Find where the given text appears and provide that cell's center as (X, Y) coordinate. 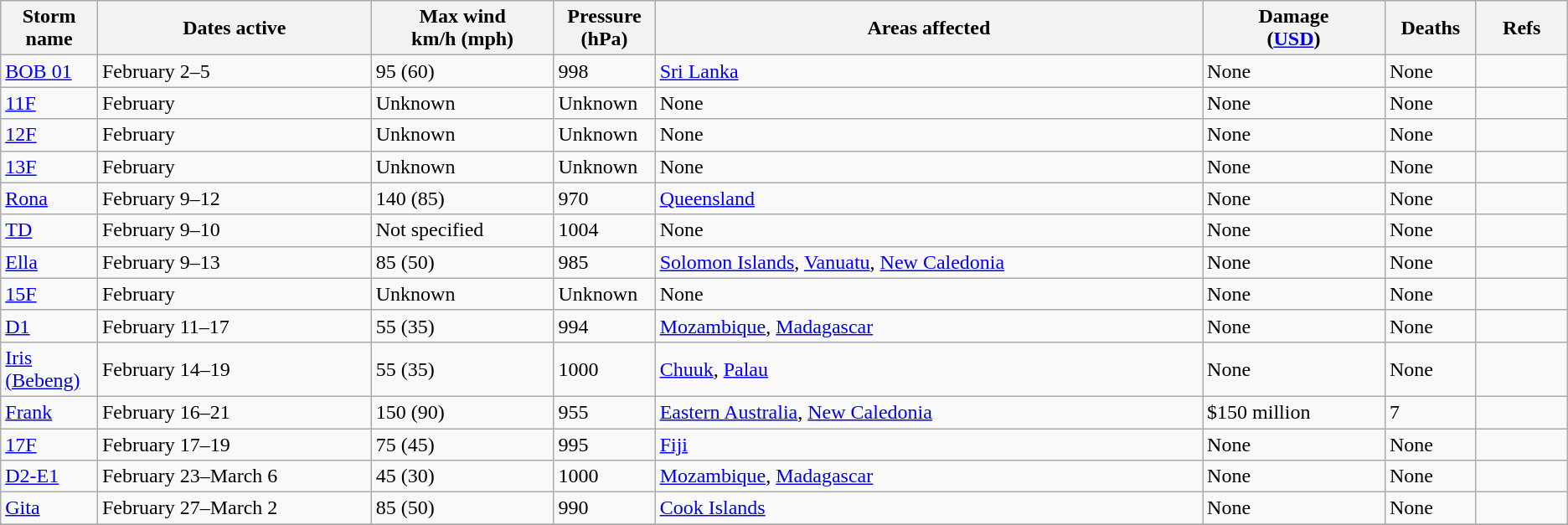
Rona (49, 198)
Solomon Islands, Vanuatu, New Caledonia (928, 262)
Queensland (928, 198)
Damage(USD) (1294, 28)
February 9–13 (235, 262)
7 (1431, 412)
TD (49, 230)
February 2–5 (235, 71)
95 (60) (462, 71)
Storm name (49, 28)
970 (605, 198)
12F (49, 135)
D2-E1 (49, 476)
Frank (49, 412)
Deaths (1431, 28)
February 27–March 2 (235, 508)
Chuuk, Palau (928, 368)
February 9–10 (235, 230)
150 (90) (462, 412)
February 17–19 (235, 445)
45 (30) (462, 476)
Dates active (235, 28)
1004 (605, 230)
February 16–21 (235, 412)
Eastern Australia, New Caledonia (928, 412)
15F (49, 294)
February 14–19 (235, 368)
D1 (49, 326)
998 (605, 71)
Fiji (928, 445)
Refs (1521, 28)
February 11–17 (235, 326)
994 (605, 326)
75 (45) (462, 445)
13F (49, 167)
Cook Islands (928, 508)
$150 million (1294, 412)
955 (605, 412)
Not specified (462, 230)
985 (605, 262)
Gita (49, 508)
BOB 01 (49, 71)
February 23–March 6 (235, 476)
990 (605, 508)
Areas affected (928, 28)
140 (85) (462, 198)
Max windkm/h (mph) (462, 28)
11F (49, 103)
Iris (Bebeng) (49, 368)
Sri Lanka (928, 71)
995 (605, 445)
February 9–12 (235, 198)
17F (49, 445)
Pressure(hPa) (605, 28)
Ella (49, 262)
